Detect which cell encompasses the target text, then output its [x, y] center coordinate. 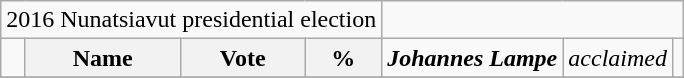
acclaimed [618, 58]
% [344, 58]
2016 Nunatsiavut presidential election [192, 20]
Vote [242, 58]
Name [103, 58]
Johannes Lampe [472, 58]
